Identify which cell holds the provided text, then report its (X, Y) central coordinate. 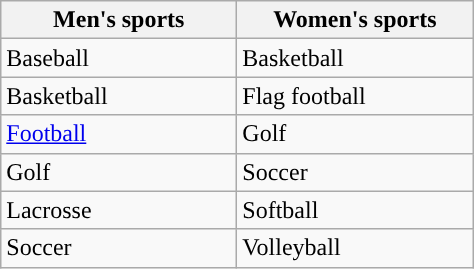
Lacrosse (119, 210)
Volleyball (355, 248)
Flag football (355, 96)
Softball (355, 210)
Baseball (119, 58)
Football (119, 134)
Men's sports (119, 20)
Women's sports (355, 20)
